Scan for the cell matching the given text and deliver its (x, y) coordinate at center. 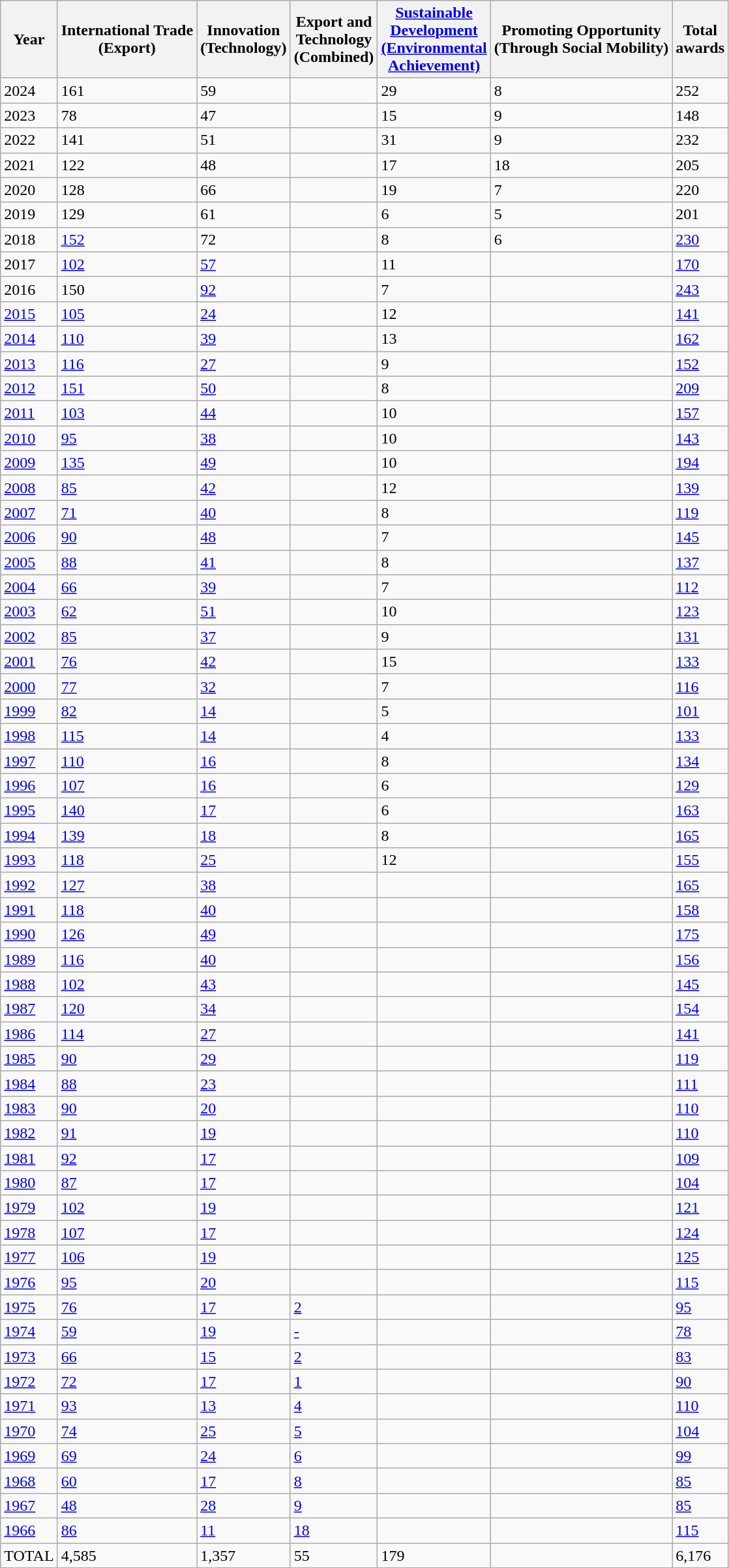
2020 (29, 190)
2015 (29, 314)
69 (127, 1456)
77 (127, 686)
151 (127, 389)
1972 (29, 1381)
2001 (29, 661)
2021 (29, 165)
106 (127, 1258)
1966 (29, 1530)
126 (127, 935)
201 (700, 215)
1998 (29, 736)
243 (700, 289)
2003 (29, 612)
1983 (29, 1108)
1985 (29, 1059)
1967 (29, 1505)
170 (700, 264)
1971 (29, 1406)
1968 (29, 1481)
- (334, 1332)
123 (700, 612)
1988 (29, 984)
121 (700, 1208)
55 (334, 1556)
1986 (29, 1034)
232 (700, 140)
2004 (29, 587)
1992 (29, 885)
2022 (29, 140)
150 (127, 289)
154 (700, 1009)
162 (700, 339)
2007 (29, 513)
175 (700, 935)
1997 (29, 761)
2018 (29, 239)
1991 (29, 910)
6,176 (700, 1556)
37 (244, 637)
252 (700, 91)
Totalawards (700, 39)
1970 (29, 1431)
SustainableDevelopment(EnvironmentalAchievement) (434, 39)
43 (244, 984)
32 (244, 686)
International Trade(Export) (127, 39)
1974 (29, 1332)
1981 (29, 1158)
2008 (29, 488)
99 (700, 1456)
137 (700, 562)
179 (434, 1556)
87 (127, 1183)
1999 (29, 711)
Promoting Opportunity(Through Social Mobility) (582, 39)
Innovation(Technology) (244, 39)
41 (244, 562)
114 (127, 1034)
143 (700, 438)
122 (127, 165)
2016 (29, 289)
91 (127, 1133)
230 (700, 239)
140 (127, 811)
2013 (29, 363)
1969 (29, 1456)
83 (700, 1357)
2017 (29, 264)
1978 (29, 1233)
1976 (29, 1282)
101 (700, 711)
134 (700, 761)
47 (244, 115)
31 (434, 140)
23 (244, 1083)
124 (700, 1233)
111 (700, 1083)
1993 (29, 860)
112 (700, 587)
1980 (29, 1183)
82 (127, 711)
2012 (29, 389)
161 (127, 91)
93 (127, 1406)
209 (700, 389)
2019 (29, 215)
2000 (29, 686)
Year (29, 39)
57 (244, 264)
205 (700, 165)
71 (127, 513)
1,357 (244, 1556)
2006 (29, 537)
61 (244, 215)
131 (700, 637)
109 (700, 1158)
60 (127, 1481)
1987 (29, 1009)
74 (127, 1431)
1975 (29, 1307)
1989 (29, 959)
2014 (29, 339)
2002 (29, 637)
34 (244, 1009)
50 (244, 389)
2005 (29, 562)
2023 (29, 115)
163 (700, 811)
1990 (29, 935)
105 (127, 314)
1982 (29, 1133)
120 (127, 1009)
2009 (29, 463)
1995 (29, 811)
135 (127, 463)
1996 (29, 786)
1994 (29, 836)
128 (127, 190)
28 (244, 1505)
1977 (29, 1258)
2024 (29, 91)
194 (700, 463)
86 (127, 1530)
125 (700, 1258)
103 (127, 414)
4,585 (127, 1556)
1979 (29, 1208)
127 (127, 885)
156 (700, 959)
Export andTechnology(Combined) (334, 39)
148 (700, 115)
1973 (29, 1357)
62 (127, 612)
2010 (29, 438)
1 (334, 1381)
TOTAL (29, 1556)
157 (700, 414)
1984 (29, 1083)
158 (700, 910)
155 (700, 860)
2011 (29, 414)
220 (700, 190)
44 (244, 414)
